Identify which cell holds the provided text, then report its [X, Y] central coordinate. 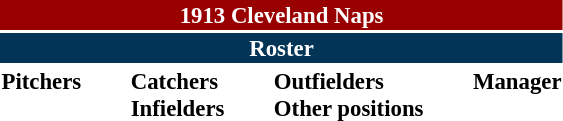
Roster [282, 48]
1913 Cleveland Naps [282, 15]
